Locate the cell with the specified text and output its (X, Y) center coordinate. 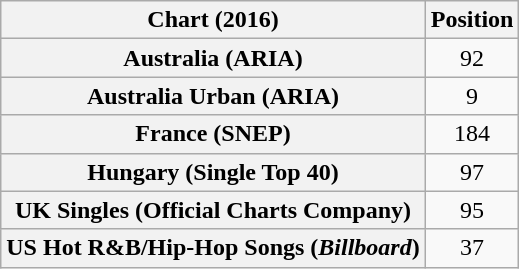
184 (472, 134)
Australia Urban (ARIA) (213, 96)
97 (472, 172)
UK Singles (Official Charts Company) (213, 210)
Chart (2016) (213, 20)
Position (472, 20)
Australia (ARIA) (213, 58)
9 (472, 96)
95 (472, 210)
France (SNEP) (213, 134)
US Hot R&B/Hip-Hop Songs (Billboard) (213, 248)
37 (472, 248)
Hungary (Single Top 40) (213, 172)
92 (472, 58)
